Pinpoint the cell where the given text exists, returning its [X, Y] midpoint coordinate. 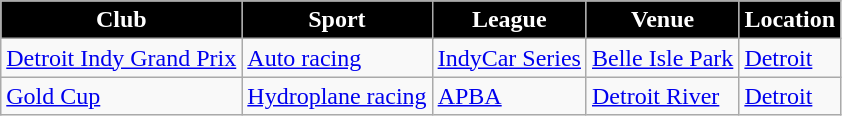
Auto racing [337, 58]
Detroit River [662, 96]
Sport [337, 20]
IndyCar Series [509, 58]
League [509, 20]
Location [790, 20]
Club [122, 20]
Gold Cup [122, 96]
Belle Isle Park [662, 58]
APBA [509, 96]
Detroit Indy Grand Prix [122, 58]
Venue [662, 20]
Hydroplane racing [337, 96]
